Find where the given text appears and provide that cell's center as (x, y) coordinate. 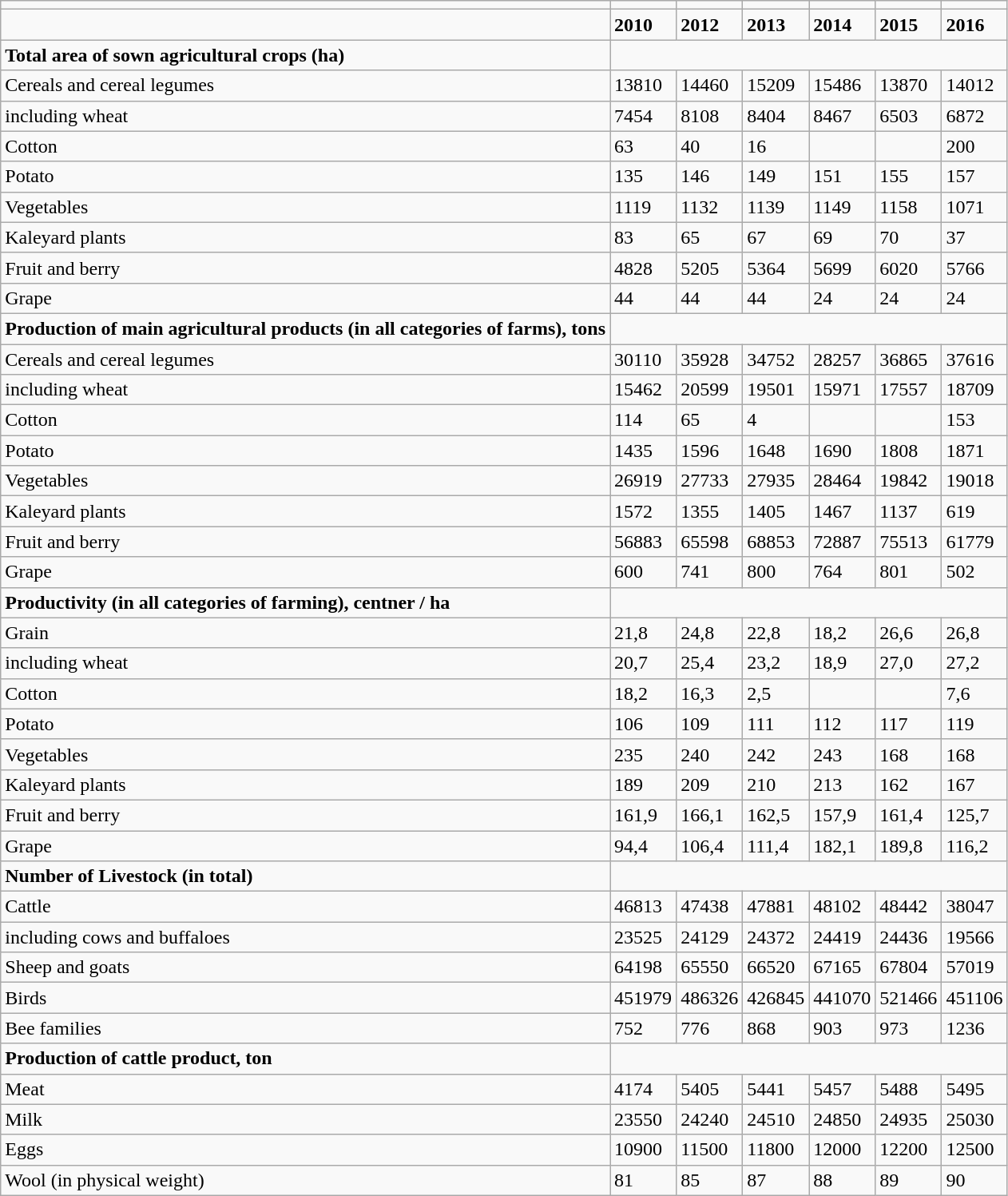
13810 (644, 85)
4174 (644, 1089)
10900 (644, 1150)
24935 (909, 1119)
2016 (974, 25)
600 (644, 572)
19501 (776, 390)
5488 (909, 1089)
15971 (842, 390)
1435 (644, 451)
5364 (776, 268)
2013 (776, 25)
521466 (909, 998)
1572 (644, 511)
18,9 (842, 663)
162,5 (776, 815)
1596 (709, 451)
6503 (909, 116)
155 (909, 177)
151 (842, 177)
25,4 (709, 663)
242 (776, 754)
Milk (305, 1119)
70 (909, 237)
5205 (709, 268)
200 (974, 146)
162 (909, 785)
114 (644, 420)
63 (644, 146)
11500 (709, 1150)
868 (776, 1028)
451979 (644, 998)
182,1 (842, 846)
72887 (842, 542)
89 (909, 1180)
47438 (709, 907)
117 (909, 724)
5457 (842, 1089)
8467 (842, 116)
57019 (974, 968)
26,6 (909, 633)
15209 (776, 85)
5405 (709, 1089)
24510 (776, 1119)
Productivity (in all categories of farming), centner / ha (305, 602)
14012 (974, 85)
7,6 (974, 693)
109 (709, 724)
65598 (709, 542)
14460 (709, 85)
65550 (709, 968)
800 (776, 572)
47881 (776, 907)
1158 (909, 207)
13870 (909, 85)
1355 (709, 511)
27733 (709, 481)
Meat (305, 1089)
66520 (776, 968)
87 (776, 1180)
67804 (909, 968)
12000 (842, 1150)
23550 (644, 1119)
903 (842, 1028)
166,1 (709, 815)
2012 (709, 25)
Cattle (305, 907)
8108 (709, 116)
69 (842, 237)
135 (644, 177)
157,9 (842, 815)
34752 (776, 359)
24,8 (709, 633)
24240 (709, 1119)
27,0 (909, 663)
210 (776, 785)
111,4 (776, 846)
106 (644, 724)
94,4 (644, 846)
24129 (709, 937)
1137 (909, 511)
68853 (776, 542)
189,8 (909, 846)
161,4 (909, 815)
741 (709, 572)
1808 (909, 451)
776 (709, 1028)
752 (644, 1028)
116,2 (974, 846)
24372 (776, 937)
75513 (909, 542)
81 (644, 1180)
5495 (974, 1089)
24419 (842, 937)
24850 (842, 1119)
12500 (974, 1150)
Grain (305, 633)
125,7 (974, 815)
Sheep and goats (305, 968)
153 (974, 420)
502 (974, 572)
1467 (842, 511)
6020 (909, 268)
38047 (974, 907)
48102 (842, 907)
Production of cattle product, ton (305, 1059)
4 (776, 420)
28464 (842, 481)
973 (909, 1028)
16 (776, 146)
67 (776, 237)
19018 (974, 481)
90 (974, 1180)
25030 (974, 1119)
28257 (842, 359)
27,2 (974, 663)
19842 (909, 481)
426845 (776, 998)
2014 (842, 25)
1236 (974, 1028)
7454 (644, 116)
17557 (909, 390)
40 (709, 146)
Number of Livestock (in total) (305, 876)
2010 (644, 25)
11800 (776, 1150)
20,7 (644, 663)
235 (644, 754)
24436 (909, 937)
Total area of sown agricultural crops (ha) (305, 55)
441070 (842, 998)
61779 (974, 542)
801 (909, 572)
486326 (709, 998)
15486 (842, 85)
23525 (644, 937)
36865 (909, 359)
1690 (842, 451)
4828 (644, 268)
213 (842, 785)
23,2 (776, 663)
85 (709, 1180)
56883 (644, 542)
20599 (709, 390)
35928 (709, 359)
764 (842, 572)
22,8 (776, 633)
1405 (776, 511)
12200 (909, 1150)
1132 (709, 207)
1071 (974, 207)
106,4 (709, 846)
5441 (776, 1089)
46813 (644, 907)
Birds (305, 998)
67165 (842, 968)
149 (776, 177)
243 (842, 754)
1119 (644, 207)
2,5 (776, 693)
1139 (776, 207)
5766 (974, 268)
451106 (974, 998)
48442 (909, 907)
including cows and buffaloes (305, 937)
18709 (974, 390)
16,3 (709, 693)
189 (644, 785)
Eggs (305, 1150)
15462 (644, 390)
19566 (974, 937)
Production of main agricultural products (in all categories of farms), tons (305, 328)
88 (842, 1180)
111 (776, 724)
21,8 (644, 633)
146 (709, 177)
6872 (974, 116)
26,8 (974, 633)
30110 (644, 359)
37616 (974, 359)
167 (974, 785)
8404 (776, 116)
240 (709, 754)
64198 (644, 968)
157 (974, 177)
1871 (974, 451)
37 (974, 237)
Bee families (305, 1028)
83 (644, 237)
27935 (776, 481)
Wool (in physical weight) (305, 1180)
119 (974, 724)
26919 (644, 481)
1149 (842, 207)
161,9 (644, 815)
209 (709, 785)
112 (842, 724)
619 (974, 511)
1648 (776, 451)
2015 (909, 25)
5699 (842, 268)
